Detect which cell encompasses the target text, then output its [x, y] center coordinate. 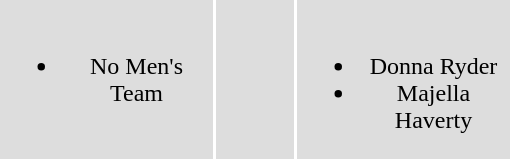
Donna RyderMajella Haverty [404, 80]
No Men's Team [106, 80]
